Determine the (X, Y) coordinate at the center of the cell enclosing the given text.  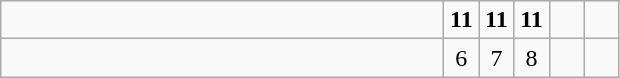
8 (532, 58)
7 (496, 58)
6 (462, 58)
